Determine the (x, y) coordinate at the center of the cell enclosing the given text.  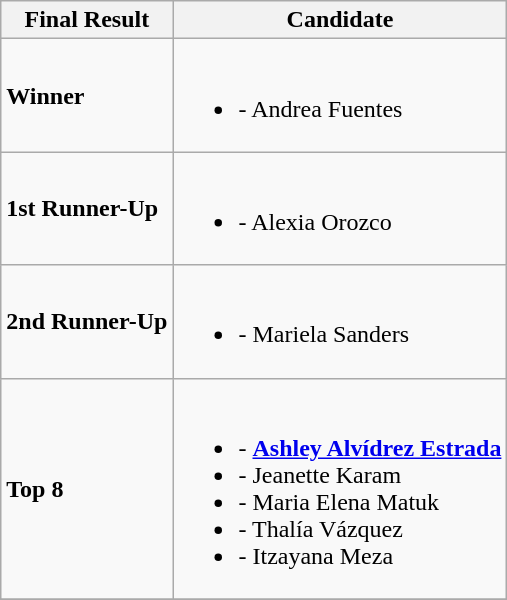
- Andrea Fuentes (340, 96)
- Ashley Alvídrez Estrada - Jeanette Karam - Maria Elena Matuk - Thalía Vázquez - Itzayana Meza (340, 488)
Winner (87, 96)
- Alexia Orozco (340, 208)
1st Runner-Up (87, 208)
2nd Runner-Up (87, 322)
Final Result (87, 20)
Candidate (340, 20)
Top 8 (87, 488)
- Mariela Sanders (340, 322)
